Scan for the cell matching the given text and deliver its (x, y) coordinate at center. 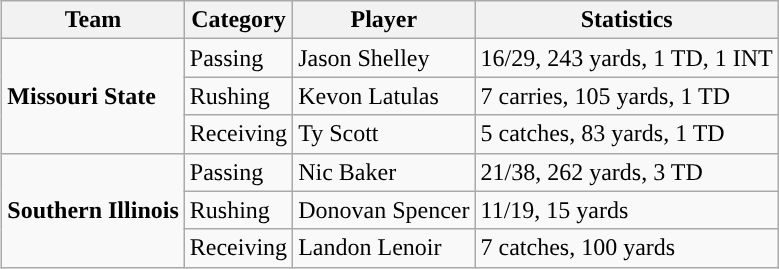
Team (93, 20)
Ty Scott (384, 134)
Landon Lenoir (384, 248)
Southern Illinois (93, 210)
Player (384, 20)
Missouri State (93, 96)
Donovan Spencer (384, 210)
Category (238, 20)
7 carries, 105 yards, 1 TD (626, 96)
Nic Baker (384, 172)
Kevon Latulas (384, 96)
11/19, 15 yards (626, 210)
5 catches, 83 yards, 1 TD (626, 134)
16/29, 243 yards, 1 TD, 1 INT (626, 58)
Statistics (626, 20)
21/38, 262 yards, 3 TD (626, 172)
Jason Shelley (384, 58)
7 catches, 100 yards (626, 248)
